Pinpoint the cell where the given text exists, returning its (x, y) midpoint coordinate. 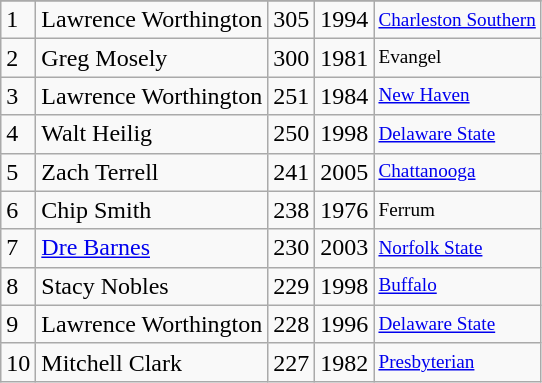
Chip Smith (152, 210)
229 (292, 286)
2005 (344, 172)
250 (292, 134)
230 (292, 248)
5 (18, 172)
2003 (344, 248)
305 (292, 20)
Greg Mosely (152, 58)
1982 (344, 362)
2 (18, 58)
6 (18, 210)
300 (292, 58)
1984 (344, 96)
3 (18, 96)
Ferrum (457, 210)
Evangel (457, 58)
Chattanooga (457, 172)
251 (292, 96)
Presbyterian (457, 362)
Stacy Nobles (152, 286)
1 (18, 20)
8 (18, 286)
1981 (344, 58)
Zach Terrell (152, 172)
241 (292, 172)
Buffalo (457, 286)
Mitchell Clark (152, 362)
New Haven (457, 96)
4 (18, 134)
1996 (344, 324)
227 (292, 362)
1994 (344, 20)
10 (18, 362)
Walt Heilig (152, 134)
7 (18, 248)
Norfolk State (457, 248)
Dre Barnes (152, 248)
1976 (344, 210)
238 (292, 210)
9 (18, 324)
228 (292, 324)
Charleston Southern (457, 20)
